Detect which cell encompasses the target text, then output its (X, Y) center coordinate. 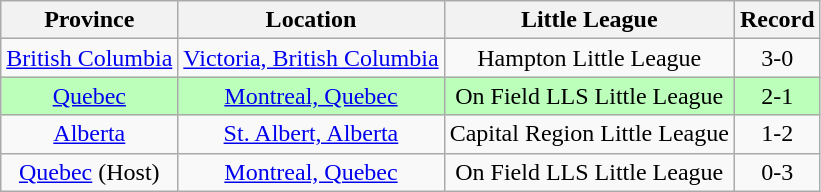
Capital Region Little League (589, 134)
Quebec (90, 96)
Record (777, 20)
0-3 (777, 172)
2-1 (777, 96)
1-2 (777, 134)
British Columbia (90, 58)
Quebec (Host) (90, 172)
Location (311, 20)
St. Albert, Alberta (311, 134)
Alberta (90, 134)
Victoria, British Columbia (311, 58)
Province (90, 20)
Little League (589, 20)
3-0 (777, 58)
Hampton Little League (589, 58)
